Capture the cell that displays the provided text and extract its [X, Y] central coordinate. 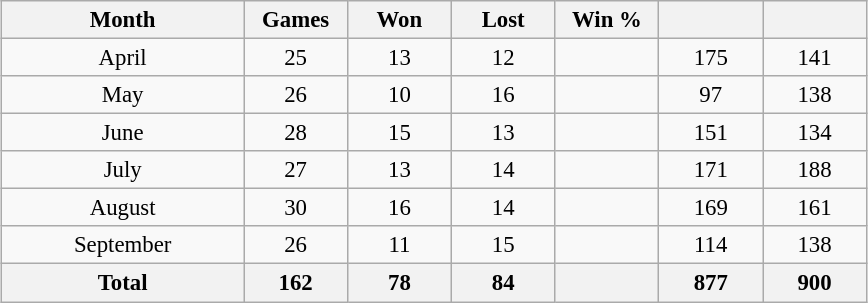
161 [815, 208]
134 [815, 133]
Games [296, 20]
Won [399, 20]
12 [503, 57]
171 [711, 170]
Month [123, 20]
25 [296, 57]
28 [296, 133]
Lost [503, 20]
151 [711, 133]
11 [399, 245]
97 [711, 95]
10 [399, 95]
169 [711, 208]
162 [296, 283]
June [123, 133]
30 [296, 208]
Win % [607, 20]
July [123, 170]
188 [815, 170]
877 [711, 283]
141 [815, 57]
May [123, 95]
175 [711, 57]
Total [123, 283]
27 [296, 170]
900 [815, 283]
114 [711, 245]
78 [399, 283]
August [123, 208]
84 [503, 283]
April [123, 57]
September [123, 245]
